Output the [X, Y] coordinate of the center of the cell containing the given text.  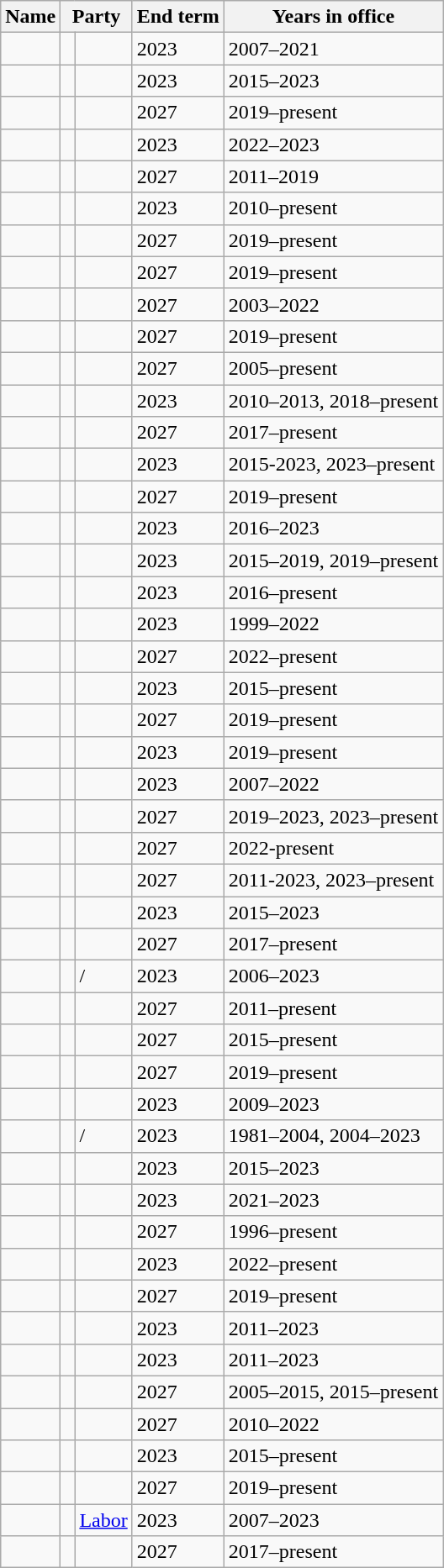
2011-2023, 2023–present [333, 880]
2016–2023 [333, 529]
2003–2022 [333, 304]
2016–present [333, 592]
Name [30, 17]
2011–present [333, 1008]
Party [96, 17]
2010–2013, 2018–present [333, 401]
2010–present [333, 208]
1999–2022 [333, 624]
Years in office [333, 17]
2005–2015, 2015–present [333, 1392]
2011–2019 [333, 176]
2006–2023 [333, 976]
2009–2023 [333, 1104]
2007–2022 [333, 784]
1996–present [333, 1232]
2015–2019, 2019–present [333, 560]
1981–2004, 2004–2023 [333, 1136]
2007–2023 [333, 1520]
2010–2022 [333, 1424]
2021–2023 [333, 1200]
2005–present [333, 368]
Labor [103, 1520]
End term [178, 17]
2022–2023 [333, 145]
2019–2023, 2023–present [333, 816]
2022-present [333, 848]
2007–2021 [333, 49]
2015-2023, 2023–present [333, 465]
